Return [x, y] of the center of cell containing provided text 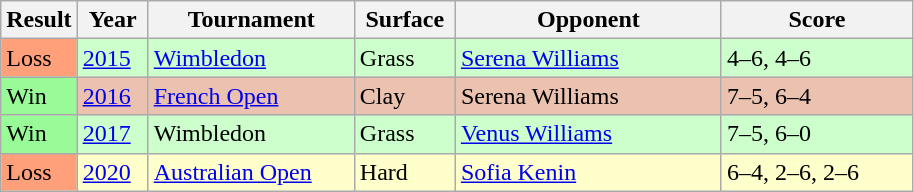
Sofia Kenin [588, 172]
2020 [112, 172]
7–5, 6–0 [816, 134]
Surface [404, 20]
French Open [251, 96]
7–5, 6–4 [816, 96]
Result [39, 20]
Australian Open [251, 172]
6–4, 2–6, 2–6 [816, 172]
Score [816, 20]
2015 [112, 58]
Tournament [251, 20]
4–6, 4–6 [816, 58]
2017 [112, 134]
Opponent [588, 20]
2016 [112, 96]
Venus Williams [588, 134]
Hard [404, 172]
Year [112, 20]
Clay [404, 96]
